Find where the given text appears and provide that cell's center as (x, y) coordinate. 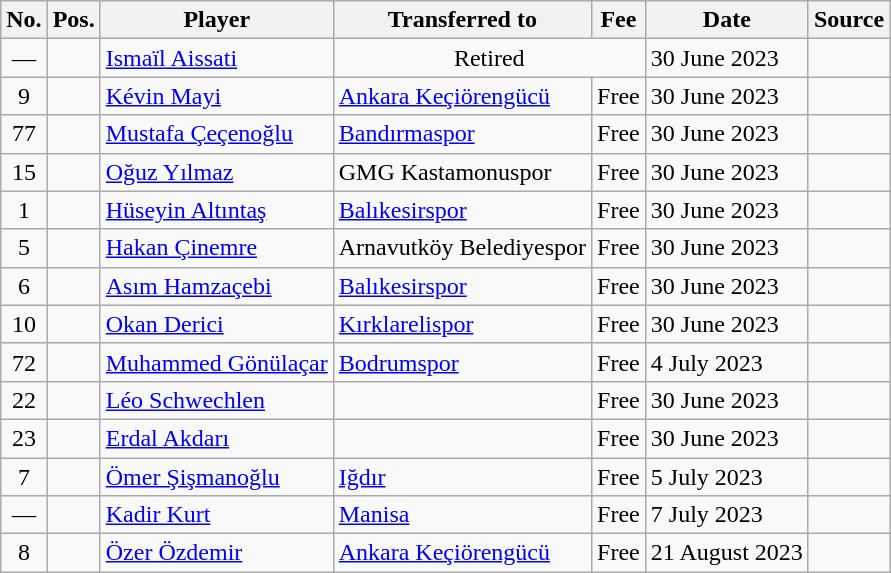
Bodrumspor (462, 362)
Manisa (462, 515)
Muhammed Gönülaçar (216, 362)
GMG Kastamonuspor (462, 172)
Asım Hamzaçebi (216, 286)
15 (24, 172)
Hakan Çinemre (216, 248)
1 (24, 210)
7 July 2023 (726, 515)
7 (24, 477)
Kırklarelispor (462, 324)
Source (848, 20)
Bandırmaspor (462, 134)
8 (24, 553)
4 July 2023 (726, 362)
Pos. (74, 20)
Iğdır (462, 477)
9 (24, 96)
22 (24, 400)
Hüseyin Altıntaş (216, 210)
Erdal Akdarı (216, 438)
Player (216, 20)
Kévin Mayi (216, 96)
77 (24, 134)
Mustafa Çeçenoğlu (216, 134)
Transferred to (462, 20)
Léo Schwechlen (216, 400)
Okan Derici (216, 324)
Oğuz Yılmaz (216, 172)
5 (24, 248)
5 July 2023 (726, 477)
Retired (489, 58)
72 (24, 362)
Ismaïl Aissati (216, 58)
23 (24, 438)
21 August 2023 (726, 553)
Kadir Kurt (216, 515)
No. (24, 20)
10 (24, 324)
Özer Özdemir (216, 553)
6 (24, 286)
Date (726, 20)
Ömer Şişmanoğlu (216, 477)
Arnavutköy Belediyespor (462, 248)
Fee (619, 20)
